Locate the cell with the specified text and output its [x, y] center coordinate. 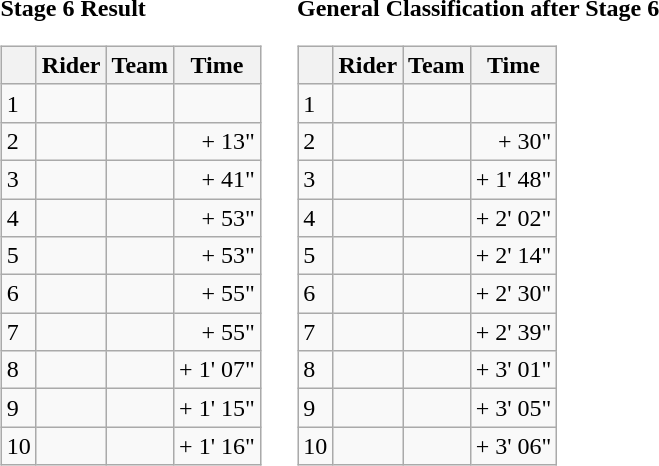
+ 41" [218, 179]
+ 1' 15" [218, 408]
+ 2' 39" [514, 332]
+ 1' 07" [218, 370]
+ 2' 30" [514, 294]
+ 13" [218, 141]
+ 3' 01" [514, 370]
+ 3' 05" [514, 408]
+ 2' 14" [514, 256]
+ 1' 48" [514, 179]
+ 1' 16" [218, 446]
+ 30" [514, 141]
+ 3' 06" [514, 446]
+ 2' 02" [514, 217]
